Capture the cell that displays the provided text and extract its [X, Y] central coordinate. 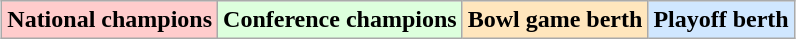
National champions [110, 20]
Bowl game berth [555, 20]
Playoff berth [721, 20]
Conference champions [340, 20]
